Capture the cell that displays the provided text and extract its (x, y) central coordinate. 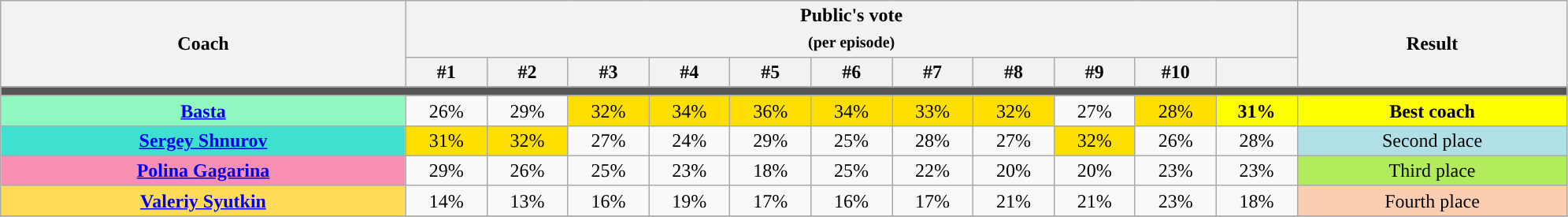
33% (932, 110)
Best coach (1432, 110)
19% (690, 200)
Third place (1432, 170)
#6 (852, 72)
#9 (1095, 72)
#2 (528, 72)
Polina Gagarina (203, 170)
13% (528, 200)
Coach (203, 44)
Result (1432, 44)
#4 (690, 72)
Public's vote(per episode) (851, 28)
14% (446, 200)
#1 (446, 72)
#8 (1013, 72)
#10 (1175, 72)
#3 (608, 72)
Fourth place (1432, 200)
36% (770, 110)
Basta (203, 110)
Sergey Shnurov (203, 140)
#7 (932, 72)
22% (932, 170)
#5 (770, 72)
Valeriy Syutkin (203, 200)
Second place (1432, 140)
24% (690, 140)
